Search for the cell housing the specified text and yield its [x, y] center coordinate. 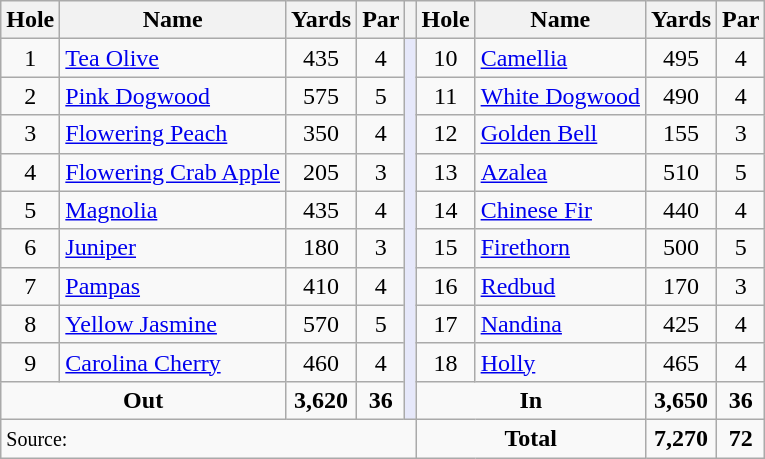
14 [446, 210]
500 [680, 248]
7,270 [680, 438]
8 [30, 324]
Firethorn [560, 248]
510 [680, 172]
3,620 [322, 400]
Redbud [560, 286]
490 [680, 96]
1 [30, 58]
440 [680, 210]
155 [680, 134]
460 [322, 362]
Carolina Cherry [173, 362]
17 [446, 324]
205 [322, 172]
Source: [208, 438]
Magnolia [173, 210]
Golden Bell [560, 134]
570 [322, 324]
2 [30, 96]
Pampas [173, 286]
350 [322, 134]
In [530, 400]
3,650 [680, 400]
10 [446, 58]
13 [446, 172]
Chinese Fir [560, 210]
72 [741, 438]
Out [144, 400]
18 [446, 362]
575 [322, 96]
11 [446, 96]
Flowering Peach [173, 134]
Juniper [173, 248]
465 [680, 362]
7 [30, 286]
Camellia [560, 58]
Pink Dogwood [173, 96]
Nandina [560, 324]
170 [680, 286]
Yellow Jasmine [173, 324]
9 [30, 362]
425 [680, 324]
6 [30, 248]
Total [530, 438]
15 [446, 248]
Holly [560, 362]
410 [322, 286]
Flowering Crab Apple [173, 172]
495 [680, 58]
180 [322, 248]
16 [446, 286]
Tea Olive [173, 58]
Azalea [560, 172]
12 [446, 134]
White Dogwood [560, 96]
